Return the [x, y] coordinate for the center point of the cell that contains the specified text.  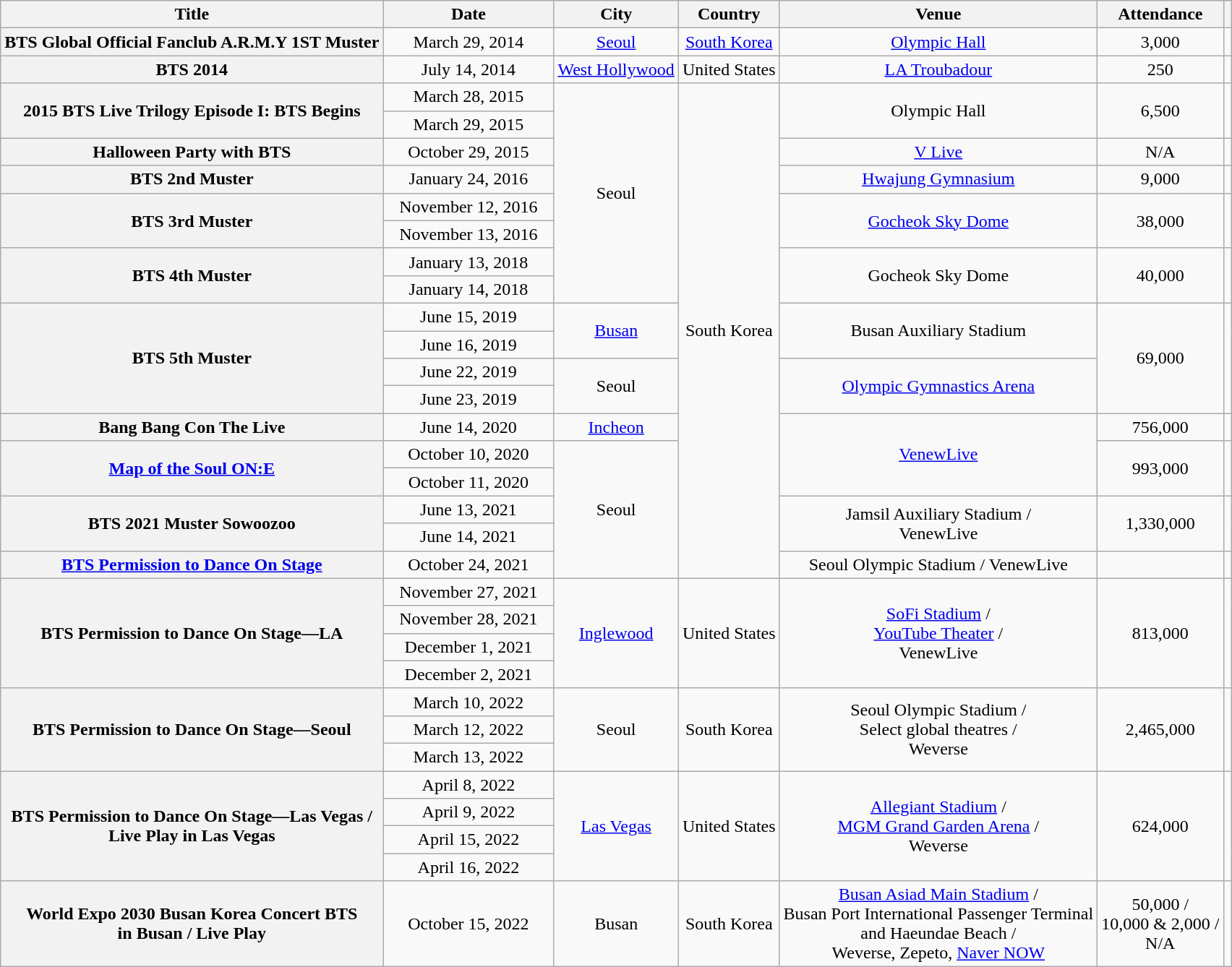
March 29, 2015 [469, 124]
June 14, 2021 [469, 537]
BTS 4th Muster [192, 275]
November 27, 2021 [469, 592]
Allegiant Stadium /MGM Grand Garden Arena /Weverse [938, 825]
9,000 [1160, 179]
756,000 [1160, 427]
Attendance [1160, 14]
Halloween Party with BTS [192, 152]
50,000 /10,000 & 2,000 /N/A [1160, 924]
Bang Bang Con The Live [192, 427]
June 14, 2020 [469, 427]
Busan Auxiliary Stadium [938, 330]
40,000 [1160, 275]
Hwajung Gymnasium [938, 179]
BTS Permission to Dance On Stage—Seoul [192, 729]
City [616, 14]
BTS 3rd Muster [192, 220]
June 23, 2019 [469, 400]
November 28, 2021 [469, 619]
March 12, 2022 [469, 729]
6,500 [1160, 111]
June 13, 2021 [469, 510]
December 2, 2021 [469, 674]
Venue [938, 14]
Las Vegas [616, 825]
March 29, 2014 [469, 42]
October 10, 2020 [469, 455]
April 8, 2022 [469, 784]
July 14, 2014 [469, 69]
June 16, 2019 [469, 345]
Country [729, 14]
Map of the Soul ON:E [192, 468]
January 24, 2016 [469, 179]
West Hollywood [616, 69]
N/A [1160, 152]
April 16, 2022 [469, 867]
VenewLive [938, 455]
Incheon [616, 427]
1,330,000 [1160, 523]
Olympic Gymnastics Arena [938, 386]
Inglewood [616, 633]
3,000 [1160, 42]
993,000 [1160, 468]
November 12, 2016 [469, 207]
June 22, 2019 [469, 372]
Busan Asiad Main Stadium /Busan Port International Passenger Terminal and Haeundae Beach /Weverse, Zepeto, Naver NOW [938, 924]
March 28, 2015 [469, 97]
LA Troubadour [938, 69]
December 1, 2021 [469, 647]
Seoul Olympic Stadium /Select global theatres /Weverse [938, 729]
October 11, 2020 [469, 482]
June 15, 2019 [469, 317]
Date [469, 14]
Title [192, 14]
BTS Permission to Dance On Stage—Las Vegas /Live Play in Las Vegas [192, 825]
SoFi Stadium /YouTube Theater /VenewLive [938, 633]
October 29, 2015 [469, 152]
BTS Permission to Dance On Stage—LA [192, 633]
October 24, 2021 [469, 564]
2015 BTS Live Trilogy Episode I: BTS Begins [192, 111]
January 13, 2018 [469, 262]
38,000 [1160, 220]
April 15, 2022 [469, 840]
BTS 2021 Muster Sowoozoo [192, 523]
V Live [938, 152]
March 10, 2022 [469, 702]
BTS Permission to Dance On Stage [192, 564]
January 14, 2018 [469, 289]
BTS 5th Muster [192, 358]
250 [1160, 69]
BTS 2014 [192, 69]
BTS 2nd Muster [192, 179]
Seoul Olympic Stadium / VenewLive [938, 564]
March 13, 2022 [469, 757]
November 13, 2016 [469, 234]
October 15, 2022 [469, 924]
Jamsil Auxiliary Stadium / VenewLive [938, 523]
April 9, 2022 [469, 812]
624,000 [1160, 825]
BTS Global Official Fanclub A.R.M.Y 1ST Muster [192, 42]
813,000 [1160, 633]
69,000 [1160, 358]
2,465,000 [1160, 729]
World Expo 2030 Busan Korea Concert BTS in Busan / Live Play [192, 924]
